Provide the [X, Y] coordinate of the cell's center where the given text is located.  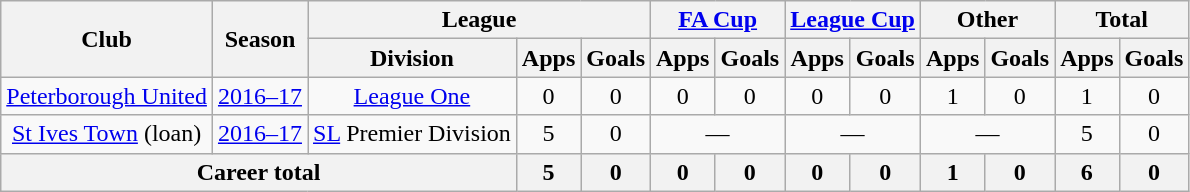
Season [260, 39]
League Cup [853, 20]
FA Cup [718, 20]
Division [412, 58]
Peterborough United [107, 96]
Total [1122, 20]
SL Premier Division [412, 134]
League One [412, 96]
6 [1087, 172]
Career total [259, 172]
Club [107, 39]
St Ives Town (loan) [107, 134]
League [480, 20]
Other [987, 20]
